Find where the given text appears and provide that cell's center as (x, y) coordinate. 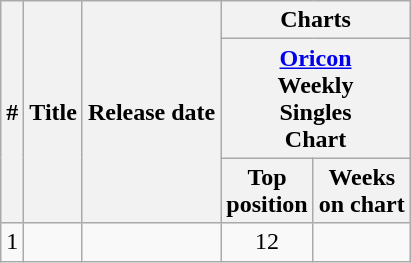
Title (54, 112)
Weekson chart (362, 190)
# (12, 112)
1 (12, 242)
Topposition (267, 190)
OriconWeeklySinglesChart (316, 98)
Charts (316, 20)
Release date (151, 112)
12 (267, 242)
